Find where the given text appears and provide that cell's center as (X, Y) coordinate. 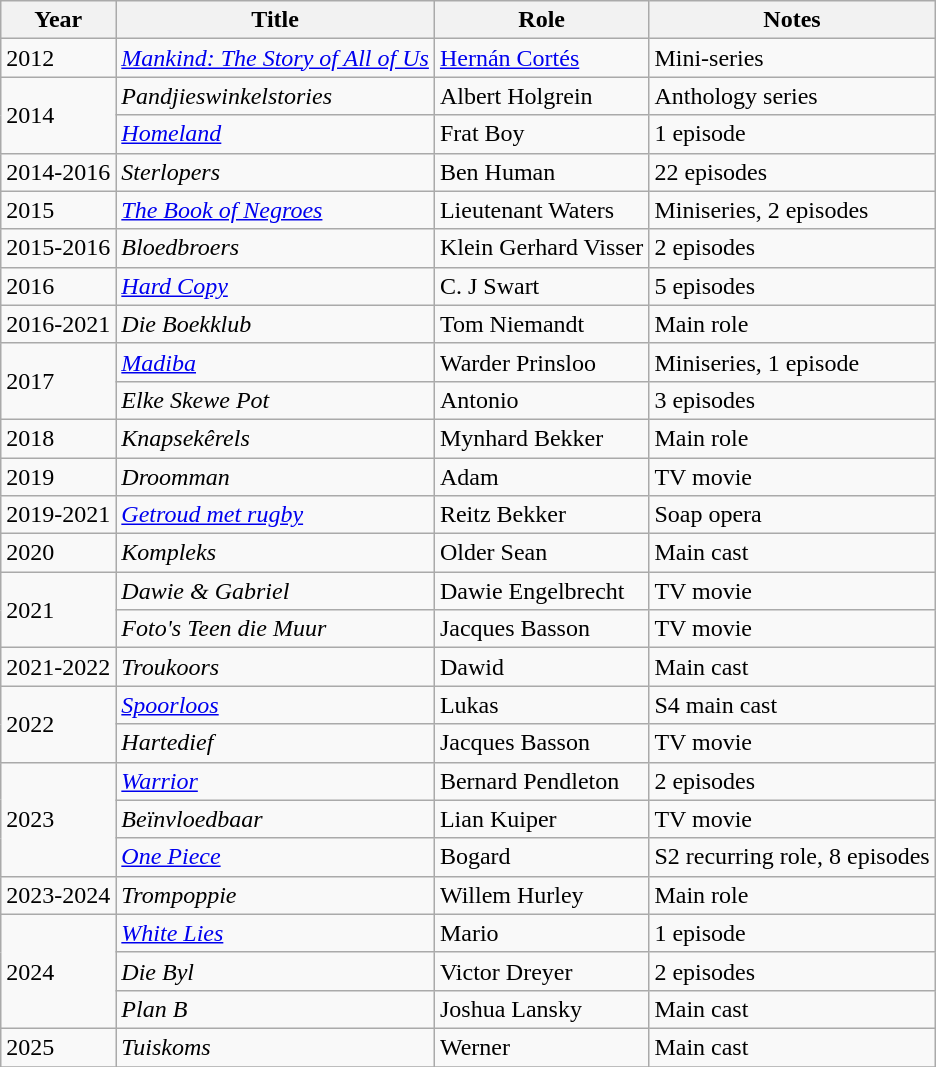
Frat Boy (541, 134)
2014 (58, 115)
Mario (541, 933)
Hartedief (276, 743)
Miniseries, 2 episodes (792, 210)
Madiba (276, 362)
Elke Skewe Pot (276, 400)
Victor Dreyer (541, 971)
Kompleks (276, 553)
2015 (58, 210)
2021-2022 (58, 667)
2018 (58, 438)
2015-2016 (58, 248)
Year (58, 20)
Title (276, 20)
Lieutenant Waters (541, 210)
2024 (58, 971)
Reitz Bekker (541, 515)
Notes (792, 20)
Mankind: The Story of All of Us (276, 58)
Anthology series (792, 96)
Knapsekêrels (276, 438)
2012 (58, 58)
Antonio (541, 400)
Mynhard Bekker (541, 438)
One Piece (276, 857)
2021 (58, 610)
2017 (58, 381)
Spoorloos (276, 705)
2019-2021 (58, 515)
Lian Kuiper (541, 819)
Tuiskoms (276, 1047)
2014-2016 (58, 172)
Tom Niemandt (541, 324)
White Lies (276, 933)
Albert Holgrein (541, 96)
2020 (58, 553)
2025 (58, 1047)
Bogard (541, 857)
Joshua Lansky (541, 1009)
Droomman (276, 477)
Dawie & Gabriel (276, 591)
Getroud met rugby (276, 515)
S2 recurring role, 8 episodes (792, 857)
C. J Swart (541, 286)
2022 (58, 724)
Klein Gerhard Visser (541, 248)
22 episodes (792, 172)
2023 (58, 819)
Willem Hurley (541, 895)
Soap opera (792, 515)
Homeland (276, 134)
Pandjieswinkelstories (276, 96)
2019 (58, 477)
Bernard Pendleton (541, 781)
Ben Human (541, 172)
2016 (58, 286)
2016-2021 (58, 324)
S4 main cast (792, 705)
The Book of Negroes (276, 210)
Miniseries, 1 episode (792, 362)
Beïnvloedbaar (276, 819)
Warrior (276, 781)
Foto's Teen die Muur (276, 629)
Role (541, 20)
Adam (541, 477)
Hard Copy (276, 286)
Plan B (276, 1009)
3 episodes (792, 400)
Die Byl (276, 971)
Dawie Engelbrecht (541, 591)
Bloedbroers (276, 248)
Mini-series (792, 58)
Sterlopers (276, 172)
Hernán Cortés (541, 58)
Die Boekklub (276, 324)
Older Sean (541, 553)
Trompoppie (276, 895)
Warder Prinsloo (541, 362)
Troukoors (276, 667)
Lukas (541, 705)
Dawid (541, 667)
2023-2024 (58, 895)
5 episodes (792, 286)
Werner (541, 1047)
